Detect which cell encompasses the target text, then output its (X, Y) center coordinate. 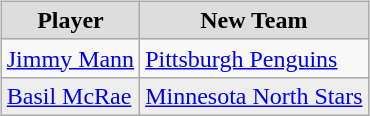
Minnesota North Stars (254, 96)
Player (70, 20)
Basil McRae (70, 96)
Pittsburgh Penguins (254, 58)
New Team (254, 20)
Jimmy Mann (70, 58)
